From the cell containing the given text, extract its center point as (X, Y) coordinate. 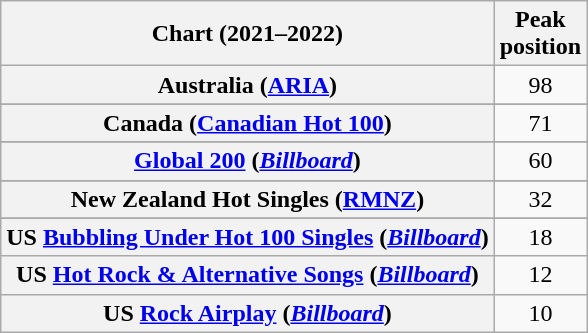
New Zealand Hot Singles (RMNZ) (248, 199)
10 (540, 313)
Chart (2021–2022) (248, 34)
12 (540, 275)
60 (540, 161)
98 (540, 85)
US Rock Airplay (Billboard) (248, 313)
18 (540, 237)
32 (540, 199)
Australia (ARIA) (248, 85)
Peakposition (540, 34)
Canada (Canadian Hot 100) (248, 123)
US Hot Rock & Alternative Songs (Billboard) (248, 275)
Global 200 (Billboard) (248, 161)
71 (540, 123)
US Bubbling Under Hot 100 Singles (Billboard) (248, 237)
